Detect which cell encompasses the target text, then output its (X, Y) center coordinate. 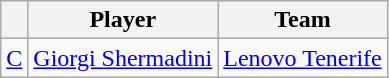
Team (303, 20)
Player (123, 20)
C (14, 58)
Lenovo Tenerife (303, 58)
Giorgi Shermadini (123, 58)
